Determine the [x, y] coordinate at the center of the cell enclosing the given text.  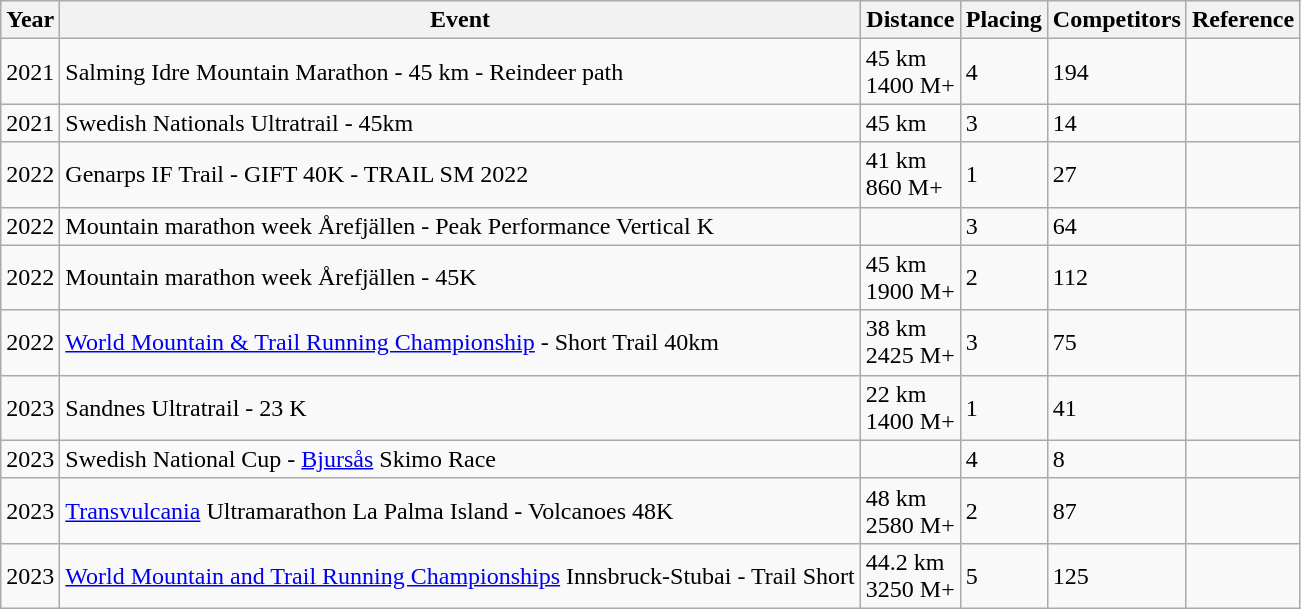
8 [1116, 459]
Mountain marathon week Årefjällen - Peak Performance Vertical K [460, 226]
Distance [910, 20]
125 [1116, 576]
41 km860 M+ [910, 174]
Year [30, 20]
22 km1400 M+ [910, 408]
112 [1116, 278]
194 [1116, 72]
64 [1116, 226]
Salming Idre Mountain Marathon - 45 km - Reindeer path [460, 72]
Swedish National Cup - Bjursås Skimo Race [460, 459]
38 km2425 M+ [910, 342]
World Mountain & Trail Running Championship - Short Trail 40km [460, 342]
Genarps IF Trail - GIFT 40K - TRAIL SM 2022 [460, 174]
87 [1116, 510]
Placing [1004, 20]
75 [1116, 342]
41 [1116, 408]
Event [460, 20]
27 [1116, 174]
World Mountain and Trail Running Championships Innsbruck-Stubai - Trail Short [460, 576]
Sandnes Ultratrail - 23 K [460, 408]
45 km1400 M+ [910, 72]
45 km [910, 123]
5 [1004, 576]
14 [1116, 123]
Swedish Nationals Ultratrail - 45km [460, 123]
45 km1900 M+ [910, 278]
44.2 km3250 M+ [910, 576]
Competitors [1116, 20]
Mountain marathon week Årefjällen - 45K [460, 278]
Reference [1242, 20]
Transvulcania Ultramarathon La Palma Island - Volcanoes 48K [460, 510]
48 km2580 M+ [910, 510]
